Extract the [X, Y] coordinate from the center of the cell holding the provided text.  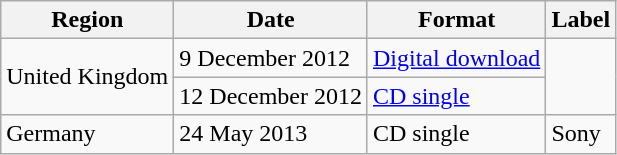
Germany [88, 134]
Region [88, 20]
9 December 2012 [271, 58]
24 May 2013 [271, 134]
Format [456, 20]
12 December 2012 [271, 96]
Sony [581, 134]
Date [271, 20]
Digital download [456, 58]
Label [581, 20]
United Kingdom [88, 77]
